Detect which cell encompasses the target text, then output its (X, Y) center coordinate. 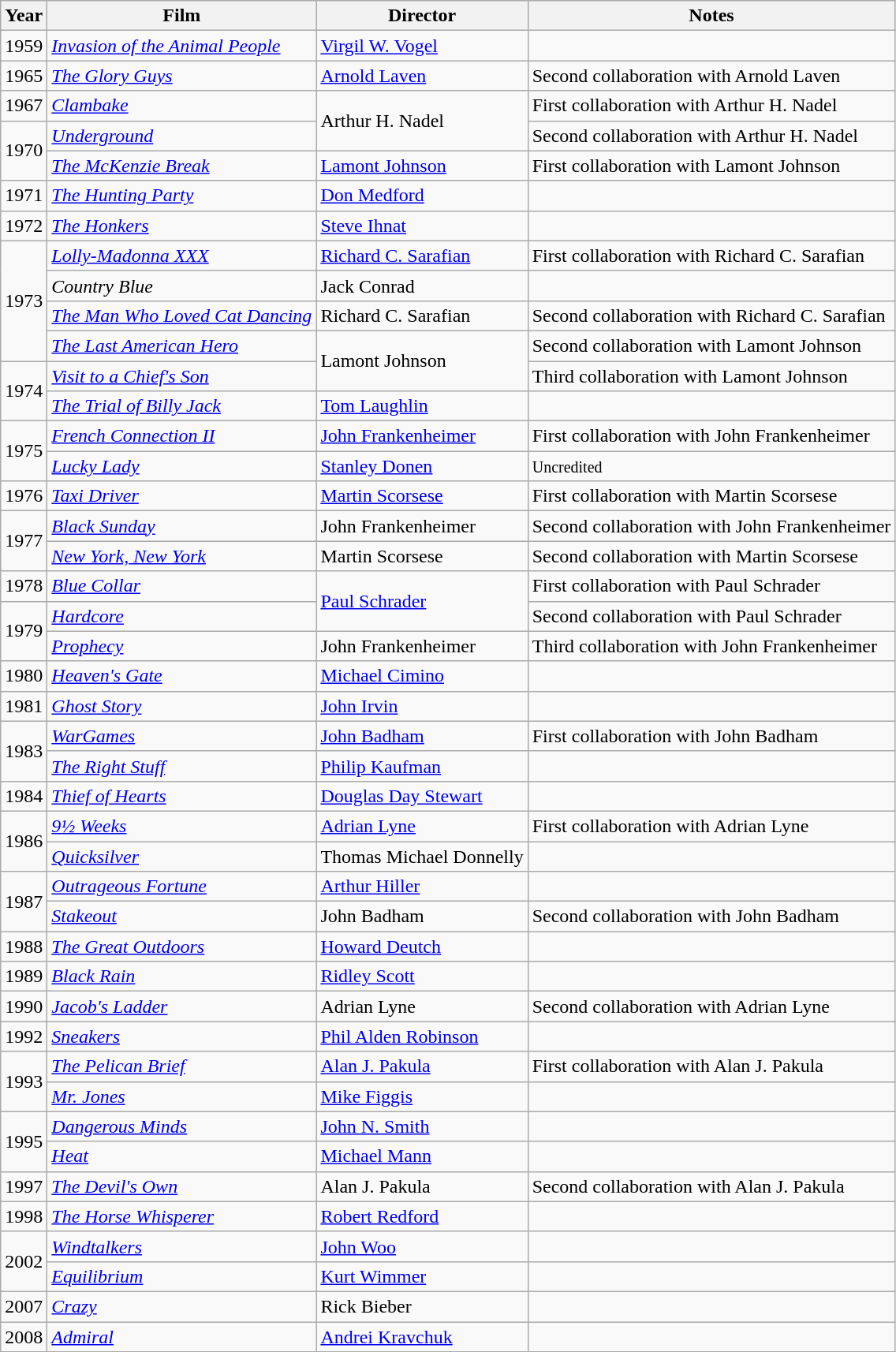
Howard Deutch (422, 947)
1997 (24, 1186)
Philip Kaufman (422, 766)
Outrageous Fortune (181, 887)
Andrei Kravchuk (422, 1337)
1972 (24, 226)
Invasion of the Animal People (181, 46)
1998 (24, 1216)
First collaboration with Lamont Johnson (711, 166)
Phil Alden Robinson (422, 1036)
1974 (24, 391)
Don Medford (422, 196)
First collaboration with John Badham (711, 736)
1986 (24, 841)
Second collaboration with Adrian Lyne (711, 1007)
First collaboration with Richard C. Sarafian (711, 256)
1973 (24, 301)
Michael Cimino (422, 676)
Underground (181, 136)
1995 (24, 1141)
1971 (24, 196)
The Hunting Party (181, 196)
Paul Schrader (422, 601)
Blue Collar (181, 586)
Second collaboration with Richard C. Sarafian (711, 316)
Quicksilver (181, 856)
Black Rain (181, 977)
The Devil's Own (181, 1186)
2007 (24, 1306)
The Glory Guys (181, 76)
Ghost Story (181, 706)
Thief of Hearts (181, 796)
Lolly-Madonna XXX (181, 256)
Third collaboration with John Frankenheimer (711, 646)
Thomas Michael Donnelly (422, 856)
Steve Ihnat (422, 226)
Jack Conrad (422, 286)
Admiral (181, 1337)
Crazy (181, 1306)
The Horse Whisperer (181, 1216)
Arthur H. Nadel (422, 121)
The Last American Hero (181, 345)
First collaboration with Adrian Lyne (711, 826)
The Honkers (181, 226)
Notes (711, 16)
Windtalkers (181, 1246)
Second collaboration with Arthur H. Nadel (711, 136)
Virgil W. Vogel (422, 46)
The McKenzie Break (181, 166)
Ridley Scott (422, 977)
Heaven's Gate (181, 676)
Second collaboration with John Badham (711, 917)
1967 (24, 106)
Kurt Wimmer (422, 1276)
Mike Figgis (422, 1096)
2008 (24, 1337)
1984 (24, 796)
John N. Smith (422, 1126)
First collaboration with Alan J. Pakula (711, 1066)
1989 (24, 977)
First collaboration with Arthur H. Nadel (711, 106)
John Irvin (422, 706)
Clambake (181, 106)
Second collaboration with Paul Schrader (711, 616)
Second collaboration with Martin Scorsese (711, 556)
1981 (24, 706)
1970 (24, 151)
1979 (24, 631)
Second collaboration with John Frankenheimer (711, 526)
New York, New York (181, 556)
Taxi Driver (181, 496)
Douglas Day Stewart (422, 796)
1993 (24, 1081)
9½ Weeks (181, 826)
1983 (24, 751)
John Woo (422, 1246)
Prophecy (181, 646)
Tom Laughlin (422, 406)
1975 (24, 451)
Visit to a Chief's Son (181, 376)
Heat (181, 1156)
Arthur Hiller (422, 887)
First collaboration with Paul Schrader (711, 586)
The Great Outdoors (181, 947)
Mr. Jones (181, 1096)
Second collaboration with Arnold Laven (711, 76)
1965 (24, 76)
1977 (24, 541)
1980 (24, 676)
Country Blue (181, 286)
Hardcore (181, 616)
Black Sunday (181, 526)
First collaboration with Martin Scorsese (711, 496)
Year (24, 16)
Robert Redford (422, 1216)
French Connection II (181, 436)
1987 (24, 902)
1959 (24, 46)
The Man Who Loved Cat Dancing (181, 316)
Dangerous Minds (181, 1126)
The Pelican Brief (181, 1066)
Director (422, 16)
The Right Stuff (181, 766)
Rick Bieber (422, 1306)
Second collaboration with Alan J. Pakula (711, 1186)
Arnold Laven (422, 76)
1976 (24, 496)
WarGames (181, 736)
1992 (24, 1036)
Sneakers (181, 1036)
Stanley Donen (422, 466)
Michael Mann (422, 1156)
1988 (24, 947)
Second collaboration with Lamont Johnson (711, 345)
Uncredited (711, 466)
Equilibrium (181, 1276)
First collaboration with John Frankenheimer (711, 436)
The Trial of Billy Jack (181, 406)
2002 (24, 1261)
1978 (24, 586)
1990 (24, 1007)
Film (181, 16)
Third collaboration with Lamont Johnson (711, 376)
Lucky Lady (181, 466)
Jacob's Ladder (181, 1007)
Stakeout (181, 917)
